Return (X, Y) of the center of cell containing provided text 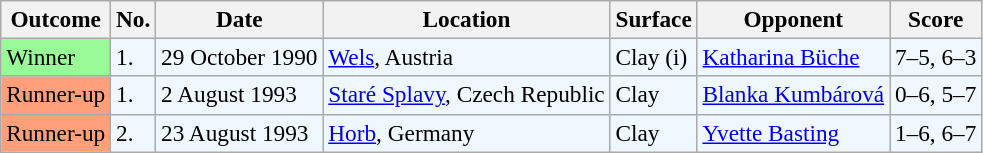
Date (240, 19)
29 October 1990 (240, 57)
1–6, 6–7 (936, 133)
Opponent (793, 19)
Location (466, 19)
Katharina Büche (793, 57)
Wels, Austria (466, 57)
Horb, Germany (466, 133)
Outcome (56, 19)
0–6, 5–7 (936, 95)
Score (936, 19)
Surface (654, 19)
No. (134, 19)
2. (134, 133)
Yvette Basting (793, 133)
7–5, 6–3 (936, 57)
23 August 1993 (240, 133)
Blanka Kumbárová (793, 95)
Staré Splavy, Czech Republic (466, 95)
Clay (i) (654, 57)
2 August 1993 (240, 95)
Winner (56, 57)
